Extract the (x, y) coordinate from the center of the cell holding the provided text.  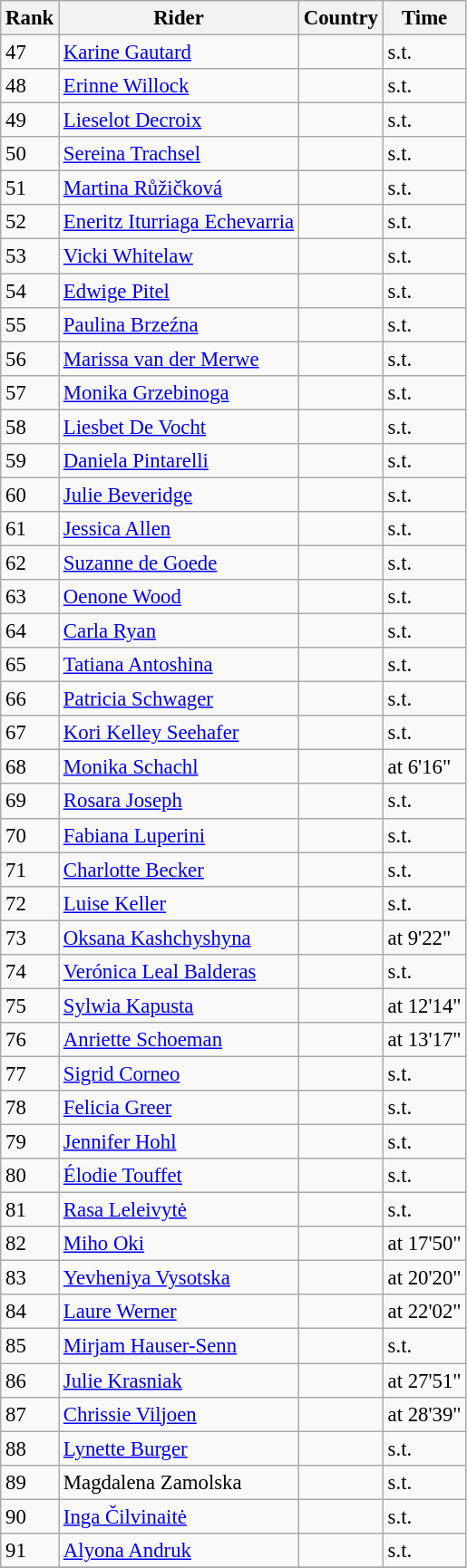
79 (30, 1142)
83 (30, 1278)
Charlotte Becker (180, 870)
Kori Kelley Seehafer (180, 733)
56 (30, 359)
Anriette Schoeman (180, 1040)
Verónica Leal Balderas (180, 972)
81 (30, 1210)
Oksana Kashchyshyna (180, 938)
85 (30, 1346)
87 (30, 1414)
at 17'50" (424, 1244)
61 (30, 529)
at 9'22" (424, 938)
Miho Oki (180, 1244)
50 (30, 154)
Monika Grzebinoga (180, 392)
55 (30, 324)
at 13'17" (424, 1040)
69 (30, 802)
Eneritz Iturriaga Echevarria (180, 222)
Monika Schachl (180, 767)
Erinne Willock (180, 86)
72 (30, 903)
68 (30, 767)
70 (30, 835)
73 (30, 938)
Oenone Wood (180, 597)
60 (30, 495)
Time (424, 18)
Élodie Touffet (180, 1176)
Sereina Trachsel (180, 154)
64 (30, 631)
84 (30, 1313)
Fabiana Luperini (180, 835)
at 20'20" (424, 1278)
Yevheniya Vysotska (180, 1278)
74 (30, 972)
Laure Werner (180, 1313)
52 (30, 222)
67 (30, 733)
Carla Ryan (180, 631)
Rasa Leleivytė (180, 1210)
Country (341, 18)
66 (30, 699)
Martina Růžičková (180, 188)
63 (30, 597)
49 (30, 120)
Patricia Schwager (180, 699)
71 (30, 870)
91 (30, 1551)
Liesbet De Vocht (180, 427)
Rider (180, 18)
Magdalena Zamolska (180, 1482)
Jessica Allen (180, 529)
47 (30, 53)
Vicki Whitelaw (180, 256)
at 22'02" (424, 1313)
Jennifer Hohl (180, 1142)
Karine Gautard (180, 53)
Sigrid Corneo (180, 1073)
Edwige Pitel (180, 291)
Alyona Andruk (180, 1551)
Rosara Joseph (180, 802)
Suzanne de Goede (180, 563)
89 (30, 1482)
at 6'16" (424, 767)
62 (30, 563)
Paulina Brzeźna (180, 324)
Felicia Greer (180, 1108)
77 (30, 1073)
75 (30, 1005)
78 (30, 1108)
at 12'14" (424, 1005)
54 (30, 291)
90 (30, 1516)
76 (30, 1040)
Tatiana Antoshina (180, 665)
59 (30, 461)
58 (30, 427)
Daniela Pintarelli (180, 461)
Chrissie Viljoen (180, 1414)
Luise Keller (180, 903)
57 (30, 392)
Rank (30, 18)
Inga Čilvinaitė (180, 1516)
Marissa van der Merwe (180, 359)
65 (30, 665)
at 27'51" (424, 1380)
53 (30, 256)
Julie Krasniak (180, 1380)
Julie Beveridge (180, 495)
at 28'39" (424, 1414)
86 (30, 1380)
82 (30, 1244)
Mirjam Hauser-Senn (180, 1346)
80 (30, 1176)
48 (30, 86)
Lynette Burger (180, 1448)
Sylwia Kapusta (180, 1005)
51 (30, 188)
88 (30, 1448)
Lieselot Decroix (180, 120)
